For the text-containing cell, return its midpoint in [x, y] coordinate format. 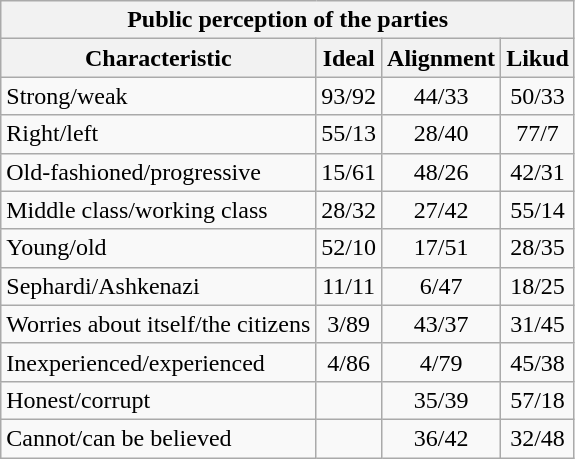
18/25 [538, 286]
28/40 [442, 134]
44/33 [442, 96]
Cannot/can be believed [158, 438]
35/39 [442, 400]
6/47 [442, 286]
27/42 [442, 210]
15/61 [349, 172]
Worries about itself/the citizens [158, 324]
48/26 [442, 172]
Inexperienced/experienced [158, 362]
11/11 [349, 286]
Likud [538, 58]
Strong/weak [158, 96]
93/92 [349, 96]
42/31 [538, 172]
Old-fashioned/progressive [158, 172]
45/38 [538, 362]
28/32 [349, 210]
Characteristic [158, 58]
Public perception of the parties [288, 20]
Sephardi/Ashkenazi [158, 286]
31/45 [538, 324]
50/33 [538, 96]
Young/old [158, 248]
55/13 [349, 134]
77/7 [538, 134]
Alignment [442, 58]
Middle class/working class [158, 210]
4/79 [442, 362]
57/18 [538, 400]
43/37 [442, 324]
Right/left [158, 134]
55/14 [538, 210]
28/35 [538, 248]
Ideal [349, 58]
17/51 [442, 248]
36/42 [442, 438]
Honest/corrupt [158, 400]
52/10 [349, 248]
3/89 [349, 324]
32/48 [538, 438]
4/86 [349, 362]
